Identify which cell holds the provided text, then report its (x, y) central coordinate. 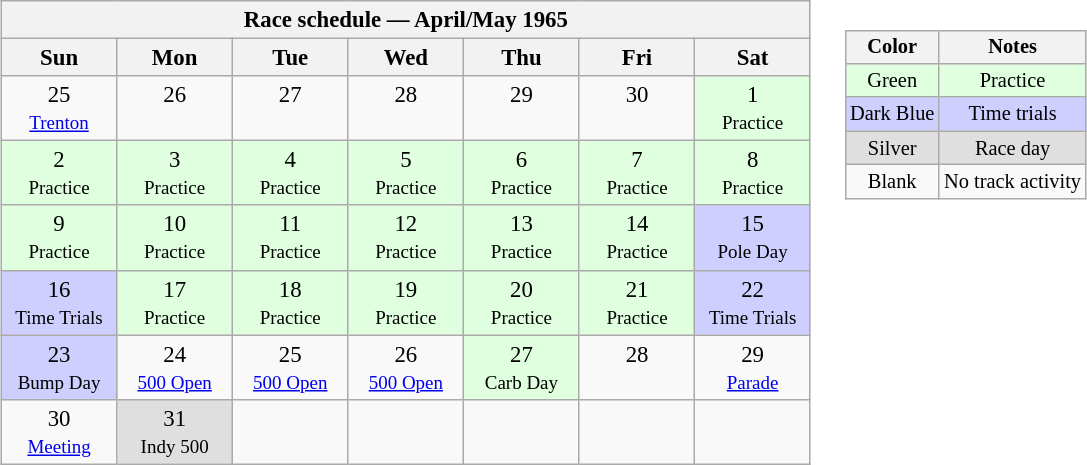
19Practice (406, 302)
1Practice (753, 108)
21Practice (637, 302)
Dark Blue (892, 114)
17Practice (175, 302)
6Practice (522, 174)
Fri (637, 58)
26 (175, 108)
Green (892, 81)
Color (892, 47)
11Practice (290, 238)
20Practice (522, 302)
Notes (1012, 47)
4Practice (290, 174)
Blank (892, 182)
27 (290, 108)
8Practice (753, 174)
Silver (892, 148)
Race schedule — April/May 1965 (406, 20)
25500 Open (290, 368)
26500 Open (406, 368)
10Practice (175, 238)
24500 Open (175, 368)
2Practice (59, 174)
Tue (290, 58)
16Time Trials (59, 302)
Wed (406, 58)
12Practice (406, 238)
29 (522, 108)
5Practice (406, 174)
Mon (175, 58)
27Carb Day (522, 368)
29Parade (753, 368)
Thu (522, 58)
31Indy 500 (175, 432)
14Practice (637, 238)
Time trials (1012, 114)
30 (637, 108)
Practice (1012, 81)
3Practice (175, 174)
30Meeting (59, 432)
Sat (753, 58)
9Practice (59, 238)
Sun (59, 58)
18Practice (290, 302)
15Pole Day (753, 238)
7Practice (637, 174)
Race day (1012, 148)
13Practice (522, 238)
23Bump Day (59, 368)
22Time Trials (753, 302)
No track activity (1012, 182)
25Trenton (59, 108)
